Extract the (X, Y) coordinate from the center of the cell holding the provided text.  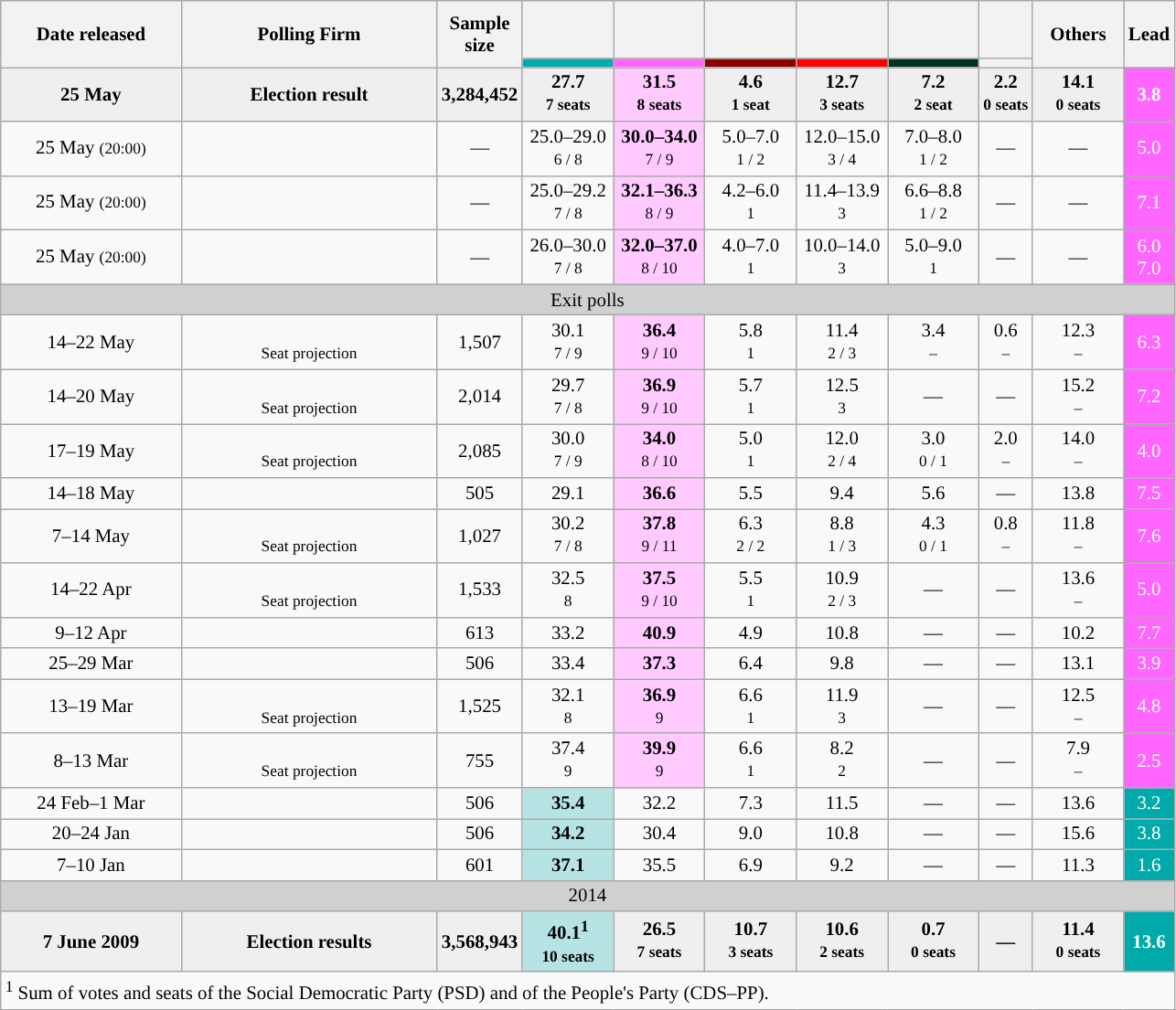
7 June 2009 (91, 941)
1.6 (1149, 865)
Lead (1149, 35)
30.27 / 8 (568, 536)
15.2– (1078, 397)
4.9 (751, 633)
10.0–14.03 (842, 258)
11.93 (842, 706)
3.9 (1149, 664)
5.01 (751, 450)
4.0 (1149, 450)
5.81 (751, 342)
37.59 / 10 (659, 590)
601 (479, 865)
11.3 (1078, 865)
3.00 / 1 (934, 450)
1,027 (479, 536)
8.22 (842, 760)
14–22 Apr (91, 590)
31.58 seats (659, 95)
25.0–29.27 / 8 (568, 203)
12.3– (1078, 342)
9.2 (842, 865)
36.99 (659, 706)
11.8– (1078, 536)
7.22 seat (934, 95)
755 (479, 760)
24 Feb–1 Mar (91, 803)
33.2 (568, 633)
1,533 (479, 590)
2014 (587, 896)
36.49 / 10 (659, 342)
40.1110 seats (568, 941)
Date released (91, 35)
37.89 / 11 (659, 536)
20–24 Jan (91, 835)
0.70 seats (934, 941)
9–12 Apr (91, 633)
13–19 Mar (91, 706)
13.8 (1078, 494)
36.6 (659, 494)
Sample size (479, 35)
613 (479, 633)
7.5 (1149, 494)
5.51 (751, 590)
30.07 / 9 (568, 450)
10.92 / 3 (842, 590)
7.1 (1149, 203)
12.53 (842, 397)
30.0–34.07 / 9 (659, 148)
4.0–7.01 (751, 258)
3,568,943 (479, 941)
14.10 seats (1078, 95)
12.02 / 4 (842, 450)
25 May (91, 95)
13.6– (1078, 590)
Polling Firm (309, 35)
8–13 Mar (91, 760)
36.99 / 10 (659, 397)
29.77 / 8 (568, 397)
2,085 (479, 450)
4.8 (1149, 706)
4.2–6.01 (751, 203)
8.81 / 3 (842, 536)
505 (479, 494)
35.4 (568, 803)
17–19 May (91, 450)
5.0–7.01 / 2 (751, 148)
37.49 (568, 760)
37.3 (659, 664)
2.0– (1006, 450)
25.0–29.06 / 8 (568, 148)
6.3 (1149, 342)
30.17 / 9 (568, 342)
9.0 (751, 835)
7.7 (1149, 633)
5.71 (751, 397)
9.8 (842, 664)
33.4 (568, 664)
14–18 May (91, 494)
10.73 seats (751, 941)
6.32 / 2 (751, 536)
26.0–30.07 / 8 (568, 258)
Election results (309, 941)
39.99 (659, 760)
40.9 (659, 633)
4.61 seat (751, 95)
0.8– (1006, 536)
9.4 (842, 494)
32.58 (568, 590)
3.4– (934, 342)
11.40 seats (1078, 941)
10.2 (1078, 633)
5.0–9.01 (934, 258)
32.0–37.08 / 10 (659, 258)
2.20 seats (1006, 95)
Election result (309, 95)
27.77 seats (568, 95)
12.0–15.03 / 4 (842, 148)
5.6 (934, 494)
6.07.0 (1149, 258)
12.5– (1078, 706)
3,284,452 (479, 95)
7.6 (1149, 536)
12.73 seats (842, 95)
32.1–36.38 / 9 (659, 203)
7.2 (1149, 397)
34.2 (568, 835)
10.62 seats (842, 941)
30.4 (659, 835)
29.1 (568, 494)
5.5 (751, 494)
2.5 (1149, 760)
14.0– (1078, 450)
3.2 (1149, 803)
1,507 (479, 342)
11.5 (842, 803)
13.1 (1078, 664)
11.42 / 3 (842, 342)
34.08 / 10 (659, 450)
11.4–13.93 (842, 203)
14–22 May (91, 342)
35.5 (659, 865)
1,525 (479, 706)
2,014 (479, 397)
6.6–8.81 / 2 (934, 203)
6.4 (751, 664)
37.1 (568, 865)
7–10 Jan (91, 865)
0.6– (1006, 342)
7–14 May (91, 536)
25–29 Mar (91, 664)
26.57 seats (659, 941)
32.2 (659, 803)
7.0–8.01 / 2 (934, 148)
1 Sum of votes and seats of the Social Democratic Party (PSD) and of the People's Party (CDS–PP). (587, 991)
6.9 (751, 865)
7.3 (751, 803)
Others (1078, 35)
32.18 (568, 706)
14–20 May (91, 397)
7.9– (1078, 760)
Exit polls (587, 300)
4.30 / 1 (934, 536)
15.6 (1078, 835)
